Determine the [X, Y] coordinate at the center of the cell enclosing the given text.  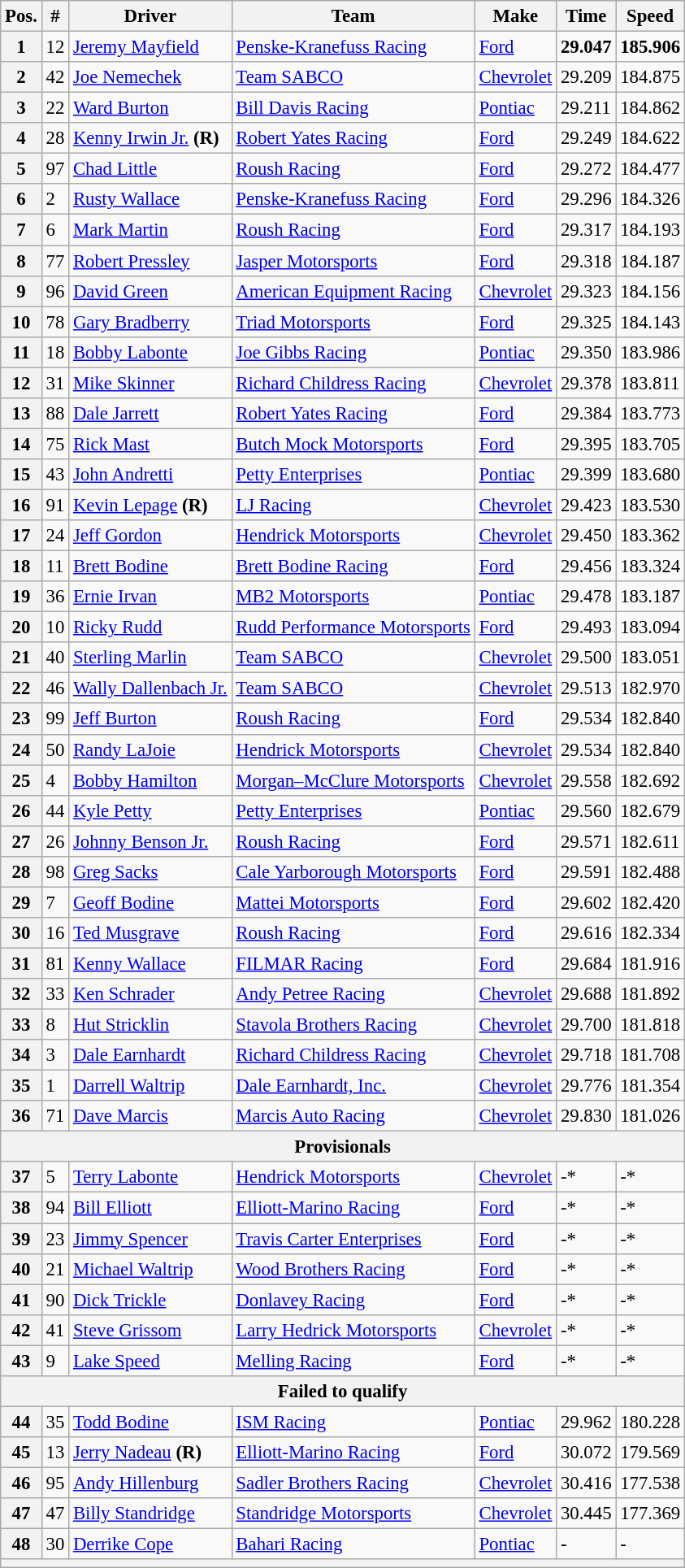
184.326 [650, 199]
32 [21, 994]
185.906 [650, 47]
39 [21, 1239]
Butch Mock Motorsports [353, 444]
Bobby Hamilton [150, 780]
Morgan–McClure Motorsports [353, 780]
14 [21, 444]
29.616 [587, 933]
Time [587, 16]
182.970 [650, 688]
184.156 [650, 291]
29.211 [587, 108]
184.862 [650, 108]
183.811 [650, 383]
29.776 [587, 1086]
Provisionals [343, 1147]
29.571 [587, 841]
Rick Mast [150, 444]
183.680 [650, 475]
Chad Little [150, 169]
Greg Sacks [150, 872]
29.399 [587, 475]
29.830 [587, 1116]
29.558 [587, 780]
184.187 [650, 261]
Andy Hillenburg [150, 1483]
29.456 [587, 567]
Stavola Brothers Racing [353, 1025]
181.892 [650, 994]
Travis Carter Enterprises [353, 1239]
29.718 [587, 1055]
88 [55, 414]
Donlavey Racing [353, 1300]
29.684 [587, 963]
29.423 [587, 505]
Wood Brothers Racing [353, 1269]
29.325 [587, 322]
181.708 [650, 1055]
45 [21, 1453]
182.334 [650, 933]
71 [55, 1116]
29.350 [587, 352]
Jimmy Spencer [150, 1239]
30.416 [587, 1483]
Dick Trickle [150, 1300]
29.378 [587, 383]
75 [55, 444]
LJ Racing [353, 505]
Larry Hedrick Motorsports [353, 1330]
Todd Bodine [150, 1422]
182.488 [650, 872]
29.249 [587, 138]
Randy LaJoie [150, 749]
183.362 [650, 536]
Terry Labonte [150, 1178]
184.875 [650, 77]
29.395 [587, 444]
30.445 [587, 1514]
183.094 [650, 628]
30.072 [587, 1453]
177.369 [650, 1514]
Pos. [21, 16]
29.323 [587, 291]
48 [21, 1544]
29.450 [587, 536]
David Green [150, 291]
183.051 [650, 658]
Joe Gibbs Racing [353, 352]
183.986 [650, 352]
38 [21, 1208]
Ernie Irvan [150, 597]
81 [55, 963]
182.692 [650, 780]
182.420 [650, 902]
15 [21, 475]
183.530 [650, 505]
Ted Musgrave [150, 933]
Marcis Auto Racing [353, 1116]
29.296 [587, 199]
Jeff Gordon [150, 536]
29.591 [587, 872]
Melling Racing [353, 1361]
Sterling Marlin [150, 658]
29.560 [587, 810]
78 [55, 322]
Mattei Motorsports [353, 902]
Darrell Waltrip [150, 1086]
Bahari Racing [353, 1544]
19 [21, 597]
Dave Marcis [150, 1116]
MB2 Motorsports [353, 597]
183.324 [650, 567]
Rusty Wallace [150, 199]
Sadler Brothers Racing [353, 1483]
91 [55, 505]
Joe Nemechek [150, 77]
Ken Schrader [150, 994]
95 [55, 1483]
183.187 [650, 597]
Triad Motorsports [353, 322]
Dale Earnhardt [150, 1055]
Andy Petree Racing [353, 994]
29.688 [587, 994]
Mark Martin [150, 230]
34 [21, 1055]
29.493 [587, 628]
181.916 [650, 963]
ISM Racing [353, 1422]
Bobby Labonte [150, 352]
Johnny Benson Jr. [150, 841]
Brett Bodine Racing [353, 567]
Steve Grissom [150, 1330]
184.477 [650, 169]
29.602 [587, 902]
Ward Burton [150, 108]
Ricky Rudd [150, 628]
Kevin Lepage (R) [150, 505]
37 [21, 1178]
184.622 [650, 138]
29.318 [587, 261]
181.354 [650, 1086]
98 [55, 872]
# [55, 16]
20 [21, 628]
29.209 [587, 77]
180.228 [650, 1422]
Rudd Performance Motorsports [353, 628]
29.384 [587, 414]
Dale Earnhardt, Inc. [353, 1086]
184.143 [650, 322]
Bill Davis Racing [353, 108]
94 [55, 1208]
183.705 [650, 444]
29.500 [587, 658]
177.538 [650, 1483]
Geoff Bodine [150, 902]
182.679 [650, 810]
Lake Speed [150, 1361]
77 [55, 261]
Kenny Irwin Jr. (R) [150, 138]
181.026 [650, 1116]
Failed to qualify [343, 1392]
Driver [150, 16]
29.962 [587, 1422]
Bill Elliott [150, 1208]
183.773 [650, 414]
29.478 [587, 597]
Billy Standridge [150, 1514]
Derrike Cope [150, 1544]
Speed [650, 16]
Robert Pressley [150, 261]
181.818 [650, 1025]
29.272 [587, 169]
90 [55, 1300]
Jeremy Mayfield [150, 47]
184.193 [650, 230]
29.317 [587, 230]
John Andretti [150, 475]
97 [55, 169]
Standridge Motorsports [353, 1514]
29.513 [587, 688]
179.569 [650, 1453]
Jerry Nadeau (R) [150, 1453]
FILMAR Racing [353, 963]
Cale Yarborough Motorsports [353, 872]
Gary Bradberry [150, 322]
29.047 [587, 47]
Make [515, 16]
27 [21, 841]
Kenny Wallace [150, 963]
Mike Skinner [150, 383]
Wally Dallenbach Jr. [150, 688]
Jasper Motorsports [353, 261]
American Equipment Racing [353, 291]
99 [55, 719]
Jeff Burton [150, 719]
29.700 [587, 1025]
25 [21, 780]
96 [55, 291]
17 [21, 536]
Michael Waltrip [150, 1269]
Hut Stricklin [150, 1025]
182.611 [650, 841]
Brett Bodine [150, 567]
Dale Jarrett [150, 414]
Team [353, 16]
Kyle Petty [150, 810]
50 [55, 749]
29 [21, 902]
